From the cell containing the given text, extract its center point as [X, Y] coordinate. 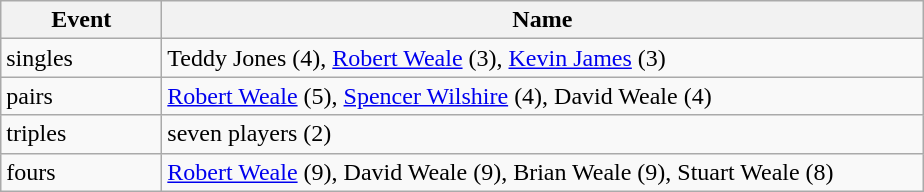
pairs [82, 96]
Teddy Jones (4), Robert Weale (3), Kevin James (3) [542, 58]
Name [542, 20]
fours [82, 172]
Robert Weale (9), David Weale (9), Brian Weale (9), Stuart Weale (8) [542, 172]
triples [82, 134]
Robert Weale (5), Spencer Wilshire (4), David Weale (4) [542, 96]
seven players (2) [542, 134]
singles [82, 58]
Event [82, 20]
